Identify which cell holds the provided text, then report its (X, Y) central coordinate. 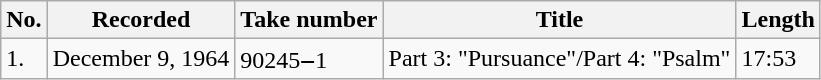
1. (24, 59)
December 9, 1964 (141, 59)
Take number (309, 20)
Part 3: "Pursuance"/Part 4: "Psalm" (560, 59)
Length (778, 20)
Title (560, 20)
90245‒1 (309, 59)
No. (24, 20)
17:53 (778, 59)
Recorded (141, 20)
